Output the [x, y] coordinate of the center of the cell containing the given text.  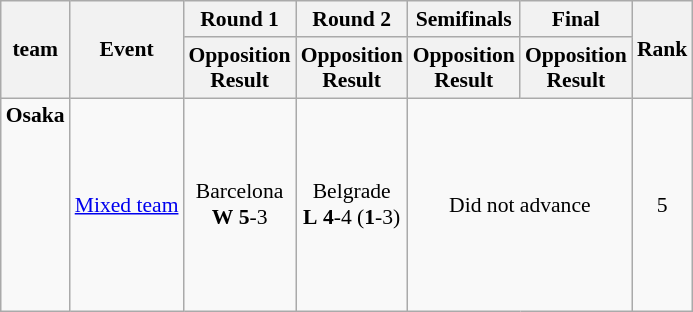
Round 1 [240, 19]
Did not advance [520, 205]
Semifinals [464, 19]
Final [576, 19]
5 [662, 205]
Belgrade L 4-4 (1-3) [352, 205]
team [36, 50]
Round 2 [352, 19]
Mixed team [127, 205]
Barcelona W 5-3 [240, 205]
Osaka [36, 205]
Rank [662, 50]
Event [127, 50]
